Locate the cell with the specified text and output its (x, y) center coordinate. 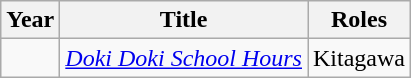
Kitagawa (360, 58)
Year (30, 20)
Title (184, 20)
Roles (360, 20)
Doki Doki School Hours (184, 58)
